Output the (x, y) coordinate of the center of the cell containing the given text.  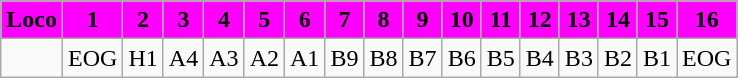
14 (618, 20)
H1 (143, 58)
B4 (540, 58)
A1 (305, 58)
16 (707, 20)
6 (305, 20)
11 (500, 20)
7 (344, 20)
B1 (656, 58)
5 (264, 20)
B3 (578, 58)
15 (656, 20)
A4 (183, 58)
B6 (462, 58)
Loco (32, 20)
3 (183, 20)
8 (384, 20)
9 (422, 20)
B7 (422, 58)
13 (578, 20)
B8 (384, 58)
B5 (500, 58)
1 (92, 20)
B9 (344, 58)
2 (143, 20)
A2 (264, 58)
10 (462, 20)
4 (224, 20)
A3 (224, 58)
B2 (618, 58)
12 (540, 20)
